Locate the cell with the specified text and output its (x, y) center coordinate. 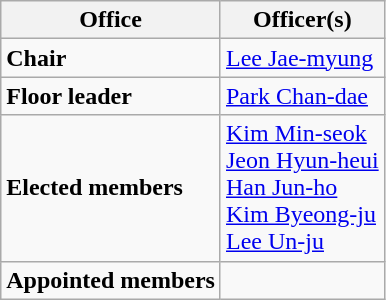
Floor leader (111, 96)
Appointed members (111, 280)
Officer(s) (302, 20)
Kim Min-seokJeon Hyun-heuiHan Jun-hoKim Byeong-juLee Un-ju (302, 188)
Lee Jae-myung (302, 58)
Chair (111, 58)
Office (111, 20)
Park Chan-dae (302, 96)
Elected members (111, 188)
